Extract the (x, y) coordinate from the center of the cell holding the provided text.  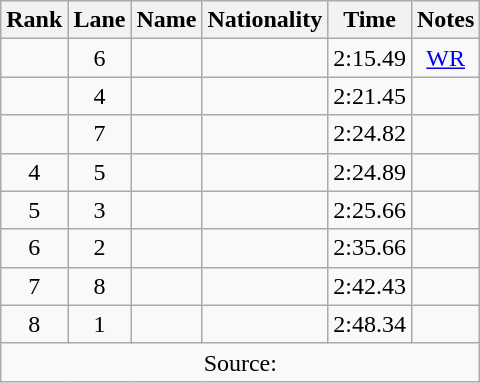
3 (100, 210)
2:35.66 (370, 248)
Time (370, 20)
Lane (100, 20)
Name (166, 20)
Nationality (265, 20)
2:48.34 (370, 324)
2:25.66 (370, 210)
Source: (240, 362)
2:24.82 (370, 134)
Rank (34, 20)
2:42.43 (370, 286)
2:21.45 (370, 96)
WR (445, 58)
2:15.49 (370, 58)
1 (100, 324)
2 (100, 248)
Notes (445, 20)
2:24.89 (370, 172)
